Return the [X, Y] coordinate for the center point of the cell that contains the specified text.  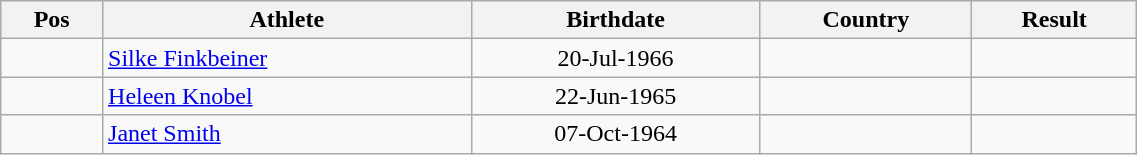
Pos [52, 20]
22-Jun-1965 [616, 96]
Result [1054, 20]
Birthdate [616, 20]
Heleen Knobel [287, 96]
20-Jul-1966 [616, 58]
Athlete [287, 20]
Janet Smith [287, 134]
07-Oct-1964 [616, 134]
Country [866, 20]
Silke Finkbeiner [287, 58]
